Detect which cell encompasses the target text, then output its [X, Y] center coordinate. 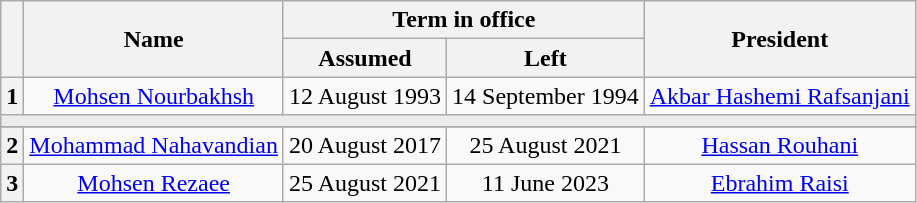
Mohsen Nourbakhsh [154, 96]
Mohammad Nahavandian [154, 145]
3 [12, 183]
20 August 2017 [364, 145]
Assumed [364, 58]
Mohsen Rezaee [154, 183]
12 August 1993 [364, 96]
11 June 2023 [546, 183]
2 [12, 145]
President [780, 39]
14 September 1994 [546, 96]
Name [154, 39]
1 [12, 96]
Ebrahim Raisi [780, 183]
Akbar Hashemi Rafsanjani [780, 96]
Term in office [464, 20]
Hassan Rouhani [780, 145]
Left [546, 58]
